Capture the cell that displays the provided text and extract its [x, y] central coordinate. 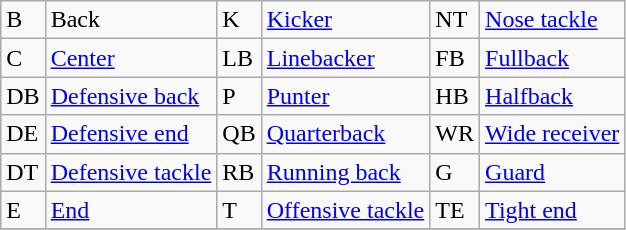
C [23, 58]
Running back [346, 172]
TE [455, 210]
Defensive end [131, 134]
B [23, 20]
E [23, 210]
Wide receiver [552, 134]
QB [239, 134]
DE [23, 134]
End [131, 210]
Tight end [552, 210]
Punter [346, 96]
K [239, 20]
G [455, 172]
HB [455, 96]
Defensive tackle [131, 172]
FB [455, 58]
Guard [552, 172]
Offensive tackle [346, 210]
WR [455, 134]
T [239, 210]
Defensive back [131, 96]
DT [23, 172]
Fullback [552, 58]
Nose tackle [552, 20]
Back [131, 20]
Halfback [552, 96]
DB [23, 96]
NT [455, 20]
Linebacker [346, 58]
Center [131, 58]
Quarterback [346, 134]
P [239, 96]
Kicker [346, 20]
LB [239, 58]
RB [239, 172]
